Return [x, y] of the center of cell containing provided text 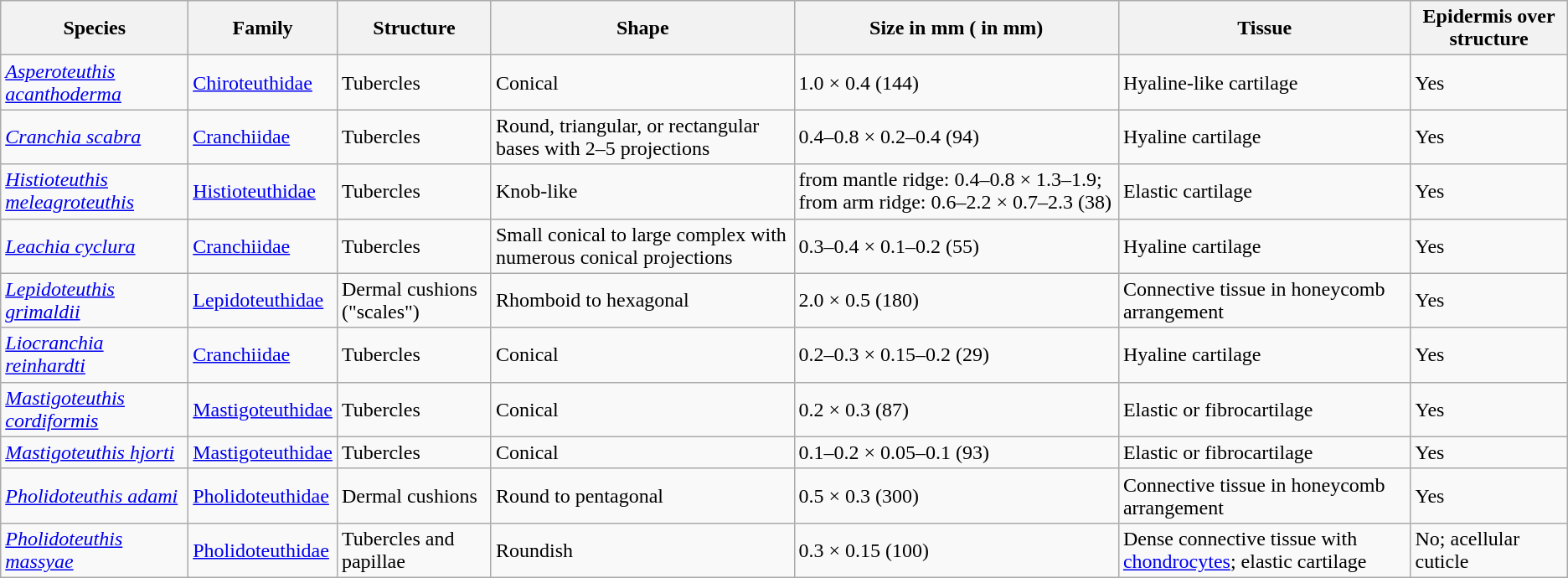
Leachia cyclura [95, 246]
0.3 × 0.15 (100) [957, 550]
Histioteuthidae [263, 191]
Mastigoteuthis hjorti [95, 452]
Species [95, 28]
Asperoteuthis acanthoderma [95, 82]
Chiroteuthidae [263, 82]
Family [263, 28]
Liocranchia reinhardti [95, 355]
from mantle ridge: 0.4–0.8 × 1.3–1.9; from arm ridge: 0.6–2.2 × 0.7–2.3 (38) [957, 191]
Structure [414, 28]
Elastic cartilage [1265, 191]
0.4–0.8 × 0.2–0.4 (94) [957, 137]
Lepidoteuthis grimaldii [95, 300]
Round to pentagonal [642, 496]
Pholidoteuthis massyae [95, 550]
Size in mm ( in mm) [957, 28]
0.3–0.4 × 0.1–0.2 (55) [957, 246]
Dermal cushions ("scales") [414, 300]
0.1–0.2 × 0.05–0.1 (93) [957, 452]
Tubercles and papillae [414, 550]
Shape [642, 28]
Roundish [642, 550]
Knob-like [642, 191]
Lepidoteuthidae [263, 300]
Rhomboid to hexagonal [642, 300]
Small conical to large complex with numerous conical projections [642, 246]
Dermal cushions [414, 496]
Cranchia scabra [95, 137]
Hyaline-like cartilage [1265, 82]
Tissue [1265, 28]
0.5 × 0.3 (300) [957, 496]
Histioteuthis meleagroteuthis [95, 191]
Pholidoteuthis adami [95, 496]
1.0 × 0.4 (144) [957, 82]
2.0 × 0.5 (180) [957, 300]
Mastigoteuthis cordiformis [95, 409]
Epidermis over structure [1489, 28]
0.2 × 0.3 (87) [957, 409]
Round, triangular, or rectangular bases with 2–5 projections [642, 137]
No; acellular cuticle [1489, 550]
0.2–0.3 × 0.15–0.2 (29) [957, 355]
Dense connective tissue with chondrocytes; elastic cartilage [1265, 550]
